For the text-containing cell, return its midpoint in [x, y] coordinate format. 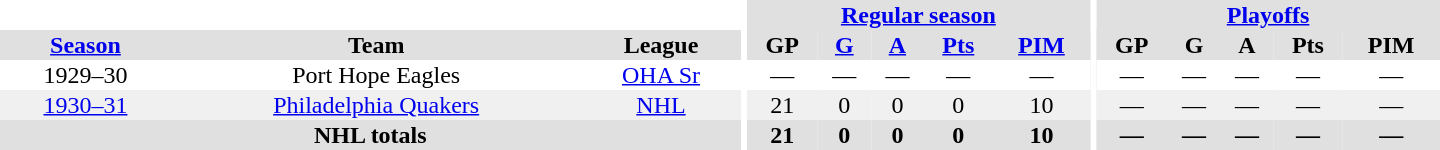
NHL [660, 105]
Team [376, 45]
1930–31 [86, 105]
1929–30 [86, 75]
Playoffs [1268, 15]
League [660, 45]
Port Hope Eagles [376, 75]
Philadelphia Quakers [376, 105]
Regular season [918, 15]
OHA Sr [660, 75]
Season [86, 45]
NHL totals [370, 135]
